Output the (x, y) coordinate of the center of the cell containing the given text.  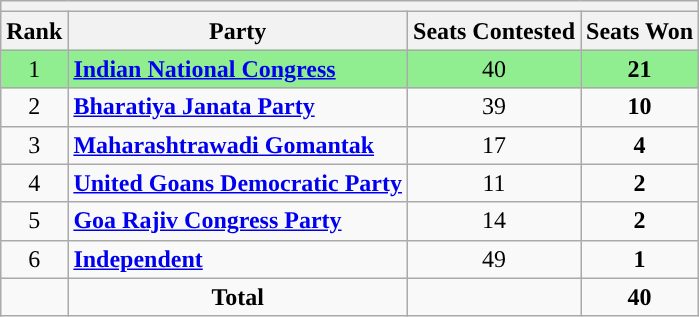
14 (494, 221)
Independent (238, 259)
Maharashtrawadi Gomantak (238, 145)
6 (34, 259)
Seats Contested (494, 31)
United Goans Democratic Party (238, 183)
49 (494, 259)
Rank (34, 31)
5 (34, 221)
Goa Rajiv Congress Party (238, 221)
Indian National Congress (238, 69)
10 (640, 107)
Seats Won (640, 31)
17 (494, 145)
39 (494, 107)
Party (238, 31)
11 (494, 183)
Total (238, 297)
21 (640, 69)
3 (34, 145)
Bharatiya Janata Party (238, 107)
